Provide the (X, Y) coordinate of the cell's center where the given text is located.  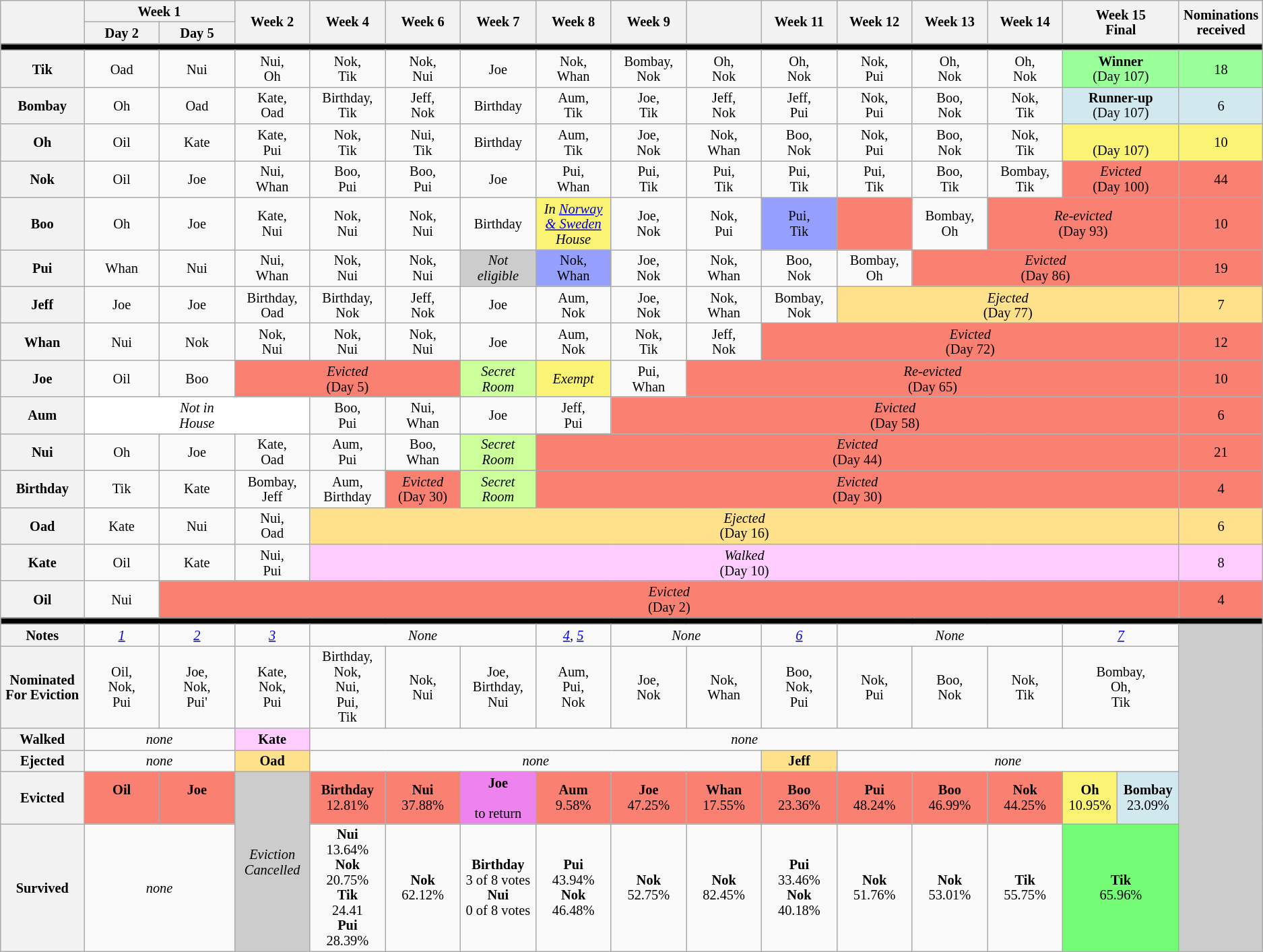
12 (1221, 341)
Nok82.45% (724, 887)
Week 15Final (1121, 22)
Nok62.12% (423, 887)
Birthday,Nok,Nui,Pui,Tik (348, 687)
Evicted(Day 86) (1045, 268)
Oil,Nok,Pui (122, 687)
Survived (42, 887)
44 (1221, 179)
Joeto return (498, 798)
Boo23.36% (800, 798)
Week 9 (649, 22)
Kate,Nui (272, 224)
Pui33.46%Nok40.18% (800, 887)
Bombay,Tik (1025, 179)
1 (122, 635)
2 (197, 635)
Pui48.24% (874, 798)
Joe,Tik (649, 105)
Bombay,Oh,Tik (1121, 687)
Week 14 (1025, 22)
Aum,Pui,Nok (573, 687)
Aum (42, 415)
Kate,Pui (272, 143)
Exempt (573, 379)
Boo46.99% (950, 798)
Birthday,Oad (272, 305)
Bombay (42, 105)
(Day 107) (1121, 143)
Evicted (42, 798)
Week 1 (160, 11)
Aum,Birthday (348, 489)
EvictionCancelled (272, 861)
Re-evicted(Day 93) (1083, 224)
Bombay23.09% (1148, 798)
Nui,Oad (272, 526)
Birthday12.81% (348, 798)
Pui43.94%Nok46.48% (573, 887)
In Norway & Sweden House (573, 224)
Noteligible (498, 268)
Nui,Pui (272, 562)
Walked(Day 10) (744, 562)
Nui,Oh (272, 69)
Re-evicted(Day 65) (933, 379)
Day 5 (197, 32)
Evicted(Day 2) (670, 600)
Week 4 (348, 22)
Walked (42, 739)
Aum,Pui (348, 451)
Evicted(Day 72) (971, 341)
Week 11 (800, 22)
Pui (42, 268)
Boo,Tik (950, 179)
Notes (42, 635)
Joe,Birthday,Nui (498, 687)
Runner-up(Day 107) (1121, 105)
Week 8 (573, 22)
Nok51.76% (874, 887)
NominatedFor Eviction (42, 687)
Whan17.55% (724, 798)
Week 6 (423, 22)
Nominations received (1221, 22)
Nui37.88% (423, 798)
Joe47.25% (649, 798)
Nok52.75% (649, 887)
Birthday,Tik (348, 105)
Day 2 (122, 32)
Ejected (42, 761)
Evicted(Day 100) (1121, 179)
Birthday3 of 8 votesNui0 of 8 votes (498, 887)
19 (1221, 268)
Nok44.25% (1025, 798)
Tik65.96% (1121, 887)
Bombay,Jeff (272, 489)
Week 2 (272, 22)
21 (1221, 451)
Winner(Day 107) (1121, 69)
Ejected(Day 16) (744, 526)
Birthday,Nok (348, 305)
Oh10.95% (1090, 798)
3 (272, 635)
Not inHouse (197, 415)
Nui,Tik (423, 143)
Week 13 (950, 22)
Evicted(Day 58) (895, 415)
Nok53.01% (950, 887)
Tik55.75% (1025, 887)
8 (1221, 562)
Boo,Whan (423, 451)
Nui13.64%Nok20.75%Tik24.41Pui28.39% (348, 887)
Week 7 (498, 22)
4, 5 (573, 635)
Evicted(Day 5) (348, 379)
18 (1221, 69)
Ejected(Day 77) (1008, 305)
Kate,Nok,Pui (272, 687)
Evicted(Day 44) (857, 451)
Week 12 (874, 22)
Joe,Nok,Pui' (197, 687)
Boo,Nok,Pui (800, 687)
Aum9.58% (573, 798)
